Return the [x, y] coordinate for the center point of the cell that contains the specified text.  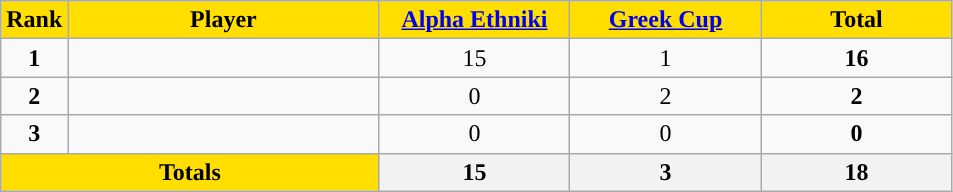
Player [224, 20]
Rank [34, 20]
Total [856, 20]
18 [856, 172]
Alpha Ethniki [474, 20]
16 [856, 58]
Greek Cup [666, 20]
Totals [190, 172]
